Search for the cell housing the specified text and yield its [X, Y] center coordinate. 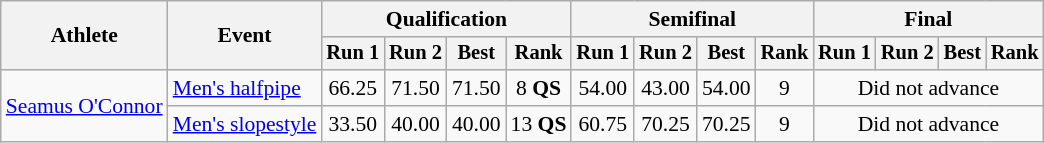
8 QS [539, 88]
Men's halfpipe [245, 88]
Event [245, 36]
33.50 [352, 124]
13 QS [539, 124]
60.75 [602, 124]
Athlete [84, 36]
43.00 [666, 88]
Seamus O'Connor [84, 106]
Final [928, 19]
66.25 [352, 88]
Qualification [446, 19]
Semifinal [692, 19]
Men's slopestyle [245, 124]
